Return (X, Y) of the center of cell containing provided text 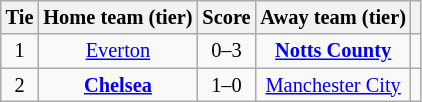
Everton (118, 51)
Chelsea (118, 85)
Score (226, 17)
2 (20, 85)
Away team (tier) (332, 17)
Home team (tier) (118, 17)
1–0 (226, 85)
1 (20, 51)
0–3 (226, 51)
Manchester City (332, 85)
Notts County (332, 51)
Tie (20, 17)
